Search for the cell housing the specified text and yield its [X, Y] center coordinate. 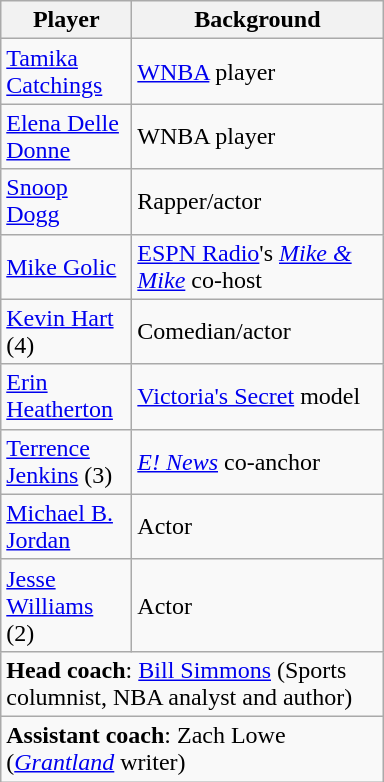
Head coach: Bill Simmons (Sports columnist, NBA analyst and author) [192, 684]
Comedian/actor [258, 332]
Snoop Dogg [66, 202]
Assistant coach: Zach Lowe (Grantland writer) [192, 748]
Victoria's Secret model [258, 396]
Jesse Williams (2) [66, 605]
Terrence Jenkins (3) [66, 462]
Michael B. Jordan [66, 526]
Erin Heatherton [66, 396]
E! News co-anchor [258, 462]
Kevin Hart (4) [66, 332]
Tamika Catchings [66, 72]
Elena Delle Donne [66, 136]
Background [258, 20]
Rapper/actor [258, 202]
ESPN Radio's Mike & Mike co-host [258, 266]
Player [66, 20]
Mike Golic [66, 266]
